Return the (X, Y) coordinate for the center point of the cell that contains the specified text.  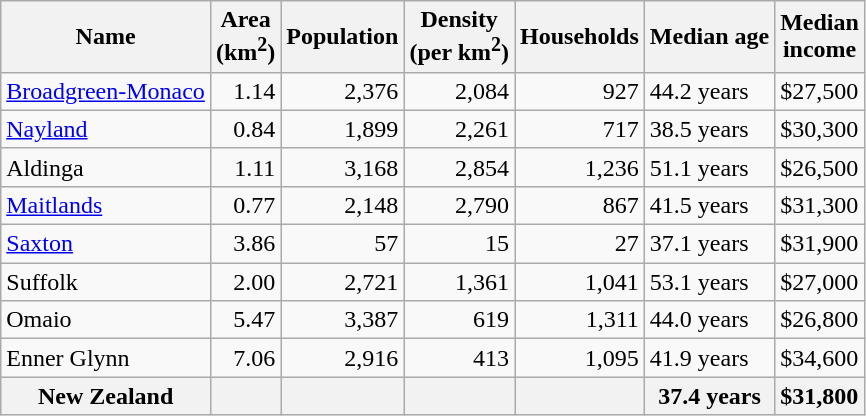
$27,500 (820, 91)
2,261 (460, 129)
Omaio (106, 320)
Households (580, 37)
44.0 years (709, 320)
413 (460, 358)
27 (580, 244)
1,236 (580, 167)
Nayland (106, 129)
Broadgreen-Monaco (106, 91)
2,148 (342, 205)
41.9 years (709, 358)
1,899 (342, 129)
Name (106, 37)
38.5 years (709, 129)
Area(km2) (245, 37)
$31,900 (820, 244)
2,854 (460, 167)
Enner Glynn (106, 358)
2,376 (342, 91)
2,721 (342, 282)
Maitlands (106, 205)
44.2 years (709, 91)
57 (342, 244)
$30,300 (820, 129)
619 (460, 320)
Saxton (106, 244)
1.11 (245, 167)
15 (460, 244)
37.1 years (709, 244)
3.86 (245, 244)
7.06 (245, 358)
2,790 (460, 205)
1.14 (245, 91)
867 (580, 205)
37.4 years (709, 396)
$26,800 (820, 320)
2,084 (460, 91)
0.77 (245, 205)
51.1 years (709, 167)
717 (580, 129)
2,916 (342, 358)
0.84 (245, 129)
$31,300 (820, 205)
Suffolk (106, 282)
Population (342, 37)
Medianincome (820, 37)
Density(per km2) (460, 37)
5.47 (245, 320)
1,311 (580, 320)
Median age (709, 37)
$34,600 (820, 358)
1,095 (580, 358)
927 (580, 91)
$27,000 (820, 282)
2.00 (245, 282)
41.5 years (709, 205)
$26,500 (820, 167)
New Zealand (106, 396)
1,361 (460, 282)
3,168 (342, 167)
Aldinga (106, 167)
53.1 years (709, 282)
3,387 (342, 320)
1,041 (580, 282)
$31,800 (820, 396)
